Detect which cell encompasses the target text, then output its [x, y] center coordinate. 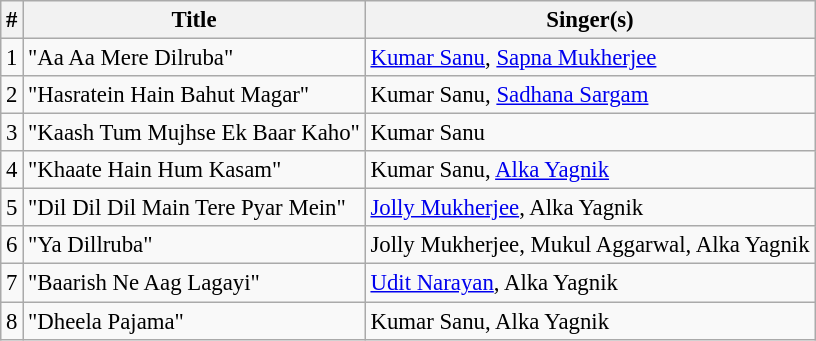
Jolly Mukherjee, Alka Yagnik [590, 208]
"Kaash Tum Mujhse Ek Baar Kaho" [194, 133]
"Ya Dillruba" [194, 245]
"Hasratein Hain Bahut Magar" [194, 95]
5 [12, 208]
8 [12, 321]
Kumar Sanu, Sadhana Sargam [590, 95]
Udit Narayan, Alka Yagnik [590, 283]
"Khaate Hain Hum Kasam" [194, 170]
6 [12, 245]
3 [12, 133]
Singer(s) [590, 20]
"Baarish Ne Aag Lagayi" [194, 283]
2 [12, 95]
4 [12, 170]
"Dheela Pajama" [194, 321]
Title [194, 20]
# [12, 20]
"Aa Aa Mere Dilruba" [194, 58]
"Dil Dil Dil Main Tere Pyar Mein" [194, 208]
7 [12, 283]
Kumar Sanu, Sapna Mukherjee [590, 58]
Kumar Sanu [590, 133]
1 [12, 58]
Jolly Mukherjee, Mukul Aggarwal, Alka Yagnik [590, 245]
